Identify which cell holds the provided text, then report its [x, y] central coordinate. 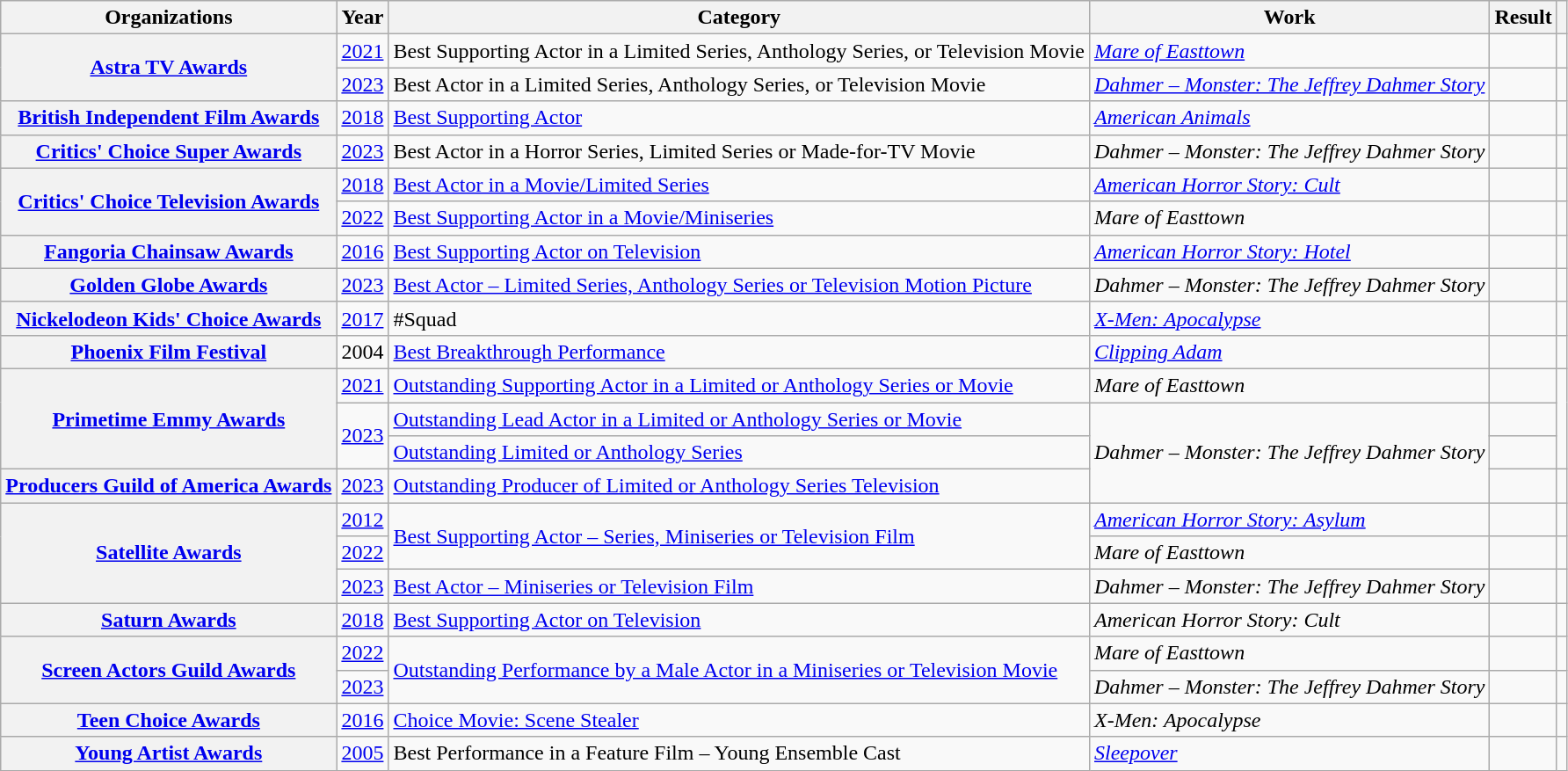
American Horror Story: Hotel [1289, 251]
Primetime Emmy Awards [169, 418]
Nickelodeon Kids' Choice Awards [169, 318]
Outstanding Producer of Limited or Anthology Series Television [739, 486]
Organizations [169, 18]
Outstanding Lead Actor in a Limited or Anthology Series or Movie [739, 419]
Best Actor in a Limited Series, Anthology Series, or Television Movie [739, 84]
Critics' Choice Super Awards [169, 151]
Golden Globe Awards [169, 285]
Best Breakthrough Performance [739, 352]
Astra TV Awards [169, 68]
Sleepover [1289, 753]
Choice Movie: Scene Stealer [739, 720]
Producers Guild of America Awards [169, 486]
Best Supporting Actor – Series, Miniseries or Television Film [739, 536]
Teen Choice Awards [169, 720]
Outstanding Performance by a Male Actor in a Miniseries or Television Movie [739, 670]
American Horror Story: Asylum [1289, 520]
#Squad [739, 318]
2012 [362, 520]
Best Supporting Actor in a Limited Series, Anthology Series, or Television Movie [739, 51]
2017 [362, 318]
Saturn Awards [169, 620]
Work [1289, 18]
Best Actor – Limited Series, Anthology Series or Television Motion Picture [739, 285]
Phoenix Film Festival [169, 352]
Outstanding Supporting Actor in a Limited or Anthology Series or Movie [739, 385]
Screen Actors Guild Awards [169, 670]
Best Performance in a Feature Film – Young Ensemble Cast [739, 753]
Year [362, 18]
Category [739, 18]
Fangoria Chainsaw Awards [169, 251]
Satellite Awards [169, 553]
American Animals [1289, 118]
2004 [362, 352]
Young Artist Awards [169, 753]
Best Actor in a Movie/Limited Series [739, 185]
Clipping Adam [1289, 352]
Best Supporting Actor [739, 118]
Result [1523, 18]
Best Supporting Actor in a Movie/Miniseries [739, 218]
2005 [362, 753]
Best Actor in a Horror Series, Limited Series or Made-for-TV Movie [739, 151]
Best Actor – Miniseries or Television Film [739, 586]
Critics' Choice Television Awards [169, 201]
Outstanding Limited or Anthology Series [739, 453]
British Independent Film Awards [169, 118]
